Determine the [x, y] coordinate at the center of the cell enclosing the given text.  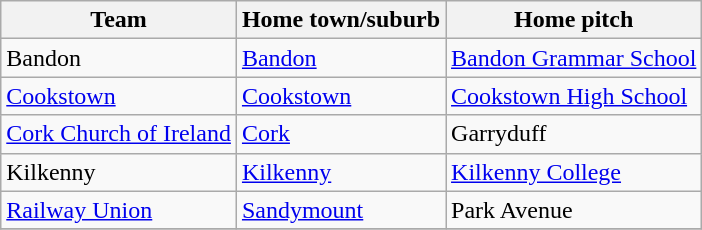
Cookstown High School [574, 96]
Park Avenue [574, 210]
Sandymount [340, 210]
Bandon Grammar School [574, 58]
Cork [340, 134]
Railway Union [119, 210]
Home pitch [574, 20]
Cork Church of Ireland [119, 134]
Home town/suburb [340, 20]
Team [119, 20]
Kilkenny College [574, 172]
Garryduff [574, 134]
